Find where the given text appears and provide that cell's center as [x, y] coordinate. 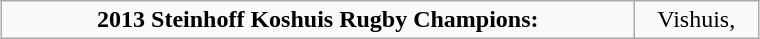
2013 Steinhoff Koshuis Rugby Champions: [318, 20]
Vishuis, [696, 20]
